Provide the (x, y) coordinate of the cell's center where the given text is located.  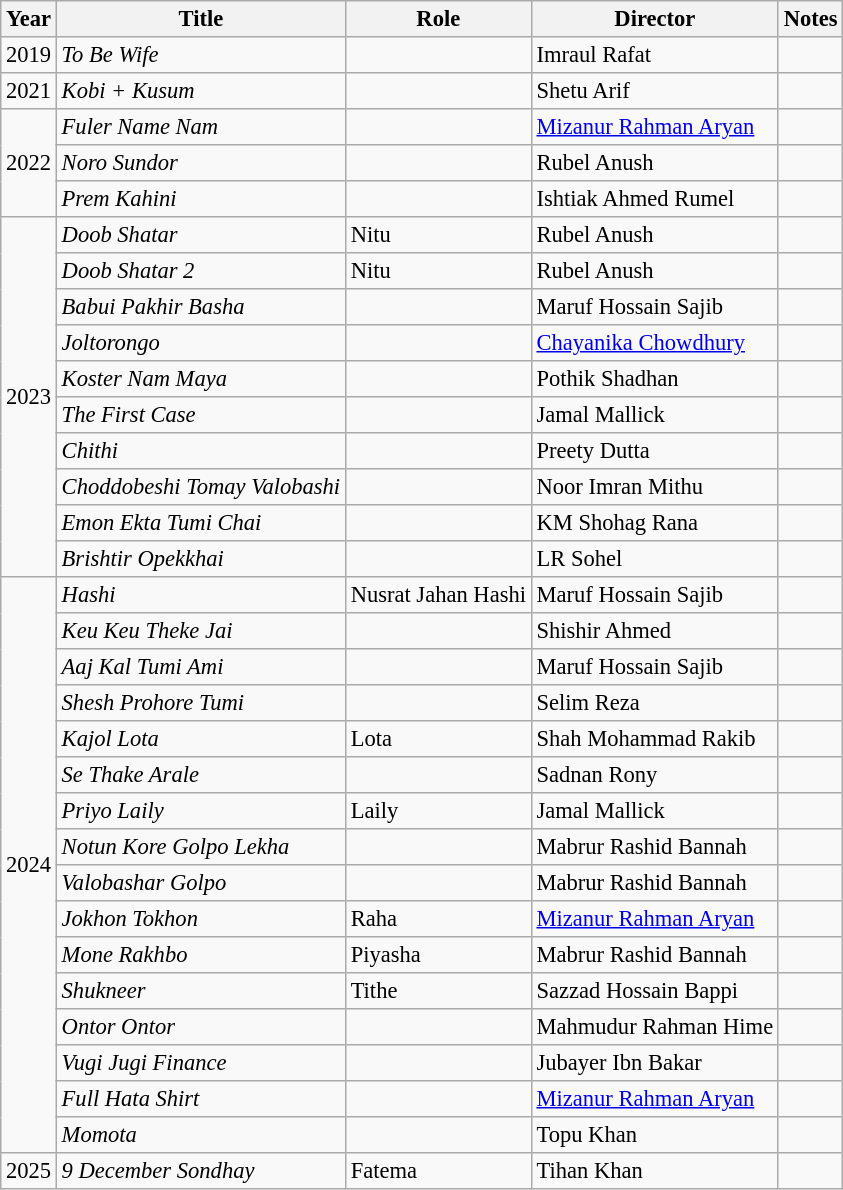
2023 (29, 397)
Shishir Ahmed (654, 631)
Brishtir Opekkhai (200, 559)
Noor Imran Mithu (654, 487)
Momota (200, 1135)
Vugi Jugi Finance (200, 1063)
Year (29, 19)
Nusrat Jahan Hashi (438, 595)
Jubayer Ibn Bakar (654, 1063)
Mone Rakhbo (200, 955)
Aaj Kal Tumi Ami (200, 667)
Shah Mohammad Rakib (654, 739)
2025 (29, 1171)
Doob Shatar 2 (200, 271)
2019 (29, 55)
Sadnan Rony (654, 775)
Prem Kahini (200, 199)
Topu Khan (654, 1135)
Imraul Rafat (654, 55)
9 December Sondhay (200, 1171)
Selim Reza (654, 703)
Choddobeshi Tomay Valobashi (200, 487)
Director (654, 19)
Fatema (438, 1171)
2022 (29, 163)
Joltorongo (200, 343)
2024 (29, 865)
Mahmudur Rahman Hime (654, 1027)
Role (438, 19)
Ishtiak Ahmed Rumel (654, 199)
Full Hata Shirt (200, 1099)
Preety Dutta (654, 451)
Shesh Prohore Tumi (200, 703)
Shetu Arif (654, 91)
Title (200, 19)
Fuler Name Nam (200, 127)
Keu Keu Theke Jai (200, 631)
Lota (438, 739)
Tihan Khan (654, 1171)
Priyo Laily (200, 811)
Pothik Shadhan (654, 379)
Tithe (438, 991)
Notes (810, 19)
Emon Ekta Tumi Chai (200, 523)
Sazzad Hossain Bappi (654, 991)
Chithi (200, 451)
Chayanika Chowdhury (654, 343)
Koster Nam Maya (200, 379)
To Be Wife (200, 55)
Notun Kore Golpo Lekha (200, 847)
The First Case (200, 415)
Ontor Ontor (200, 1027)
Valobashar Golpo (200, 883)
Raha (438, 919)
Shukneer (200, 991)
Se Thake Arale (200, 775)
Laily (438, 811)
Babui Pakhir Basha (200, 307)
Hashi (200, 595)
Piyasha (438, 955)
2021 (29, 91)
Doob Shatar (200, 235)
KM Shohag Rana (654, 523)
Noro Sundor (200, 163)
Kajol Lota (200, 739)
LR Sohel (654, 559)
Jokhon Tokhon (200, 919)
Kobi + Kusum (200, 91)
